Return the (X, Y) coordinate for the center point of the cell that contains the specified text.  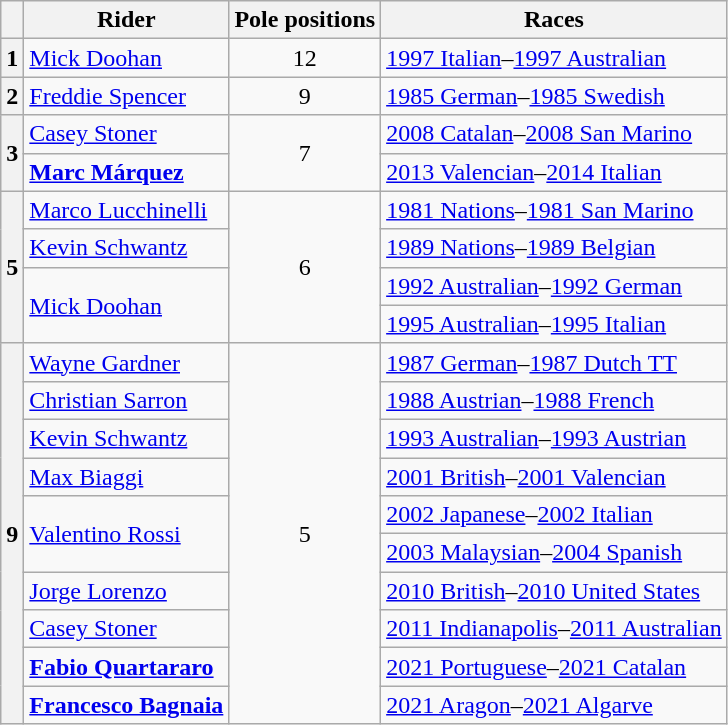
1988 Austrian–1988 French (554, 400)
2021 Aragon–2021 Algarve (554, 705)
2002 Japanese–2002 Italian (554, 515)
6 (305, 267)
2003 Malaysian–2004 Spanish (554, 553)
Marco Lucchinelli (126, 210)
Freddie Spencer (126, 96)
1992 Australian–1992 German (554, 286)
Max Biaggi (126, 477)
2001 British–2001 Valencian (554, 477)
2010 British–2010 United States (554, 591)
1997 Italian–1997 Australian (554, 58)
7 (305, 153)
1 (12, 58)
1995 Australian–1995 Italian (554, 324)
2008 Catalan–2008 San Marino (554, 134)
2 (12, 96)
1993 Australian–1993 Austrian (554, 438)
Races (554, 20)
1987 German–1987 Dutch TT (554, 362)
2021 Portuguese–2021 Catalan (554, 667)
2011 Indianapolis–2011 Australian (554, 629)
2013 Valencian–2014 Italian (554, 172)
Wayne Gardner (126, 362)
1989 Nations–1989 Belgian (554, 248)
Pole positions (305, 20)
Marc Márquez (126, 172)
Francesco Bagnaia (126, 705)
Valentino Rossi (126, 534)
Rider (126, 20)
1981 Nations–1981 San Marino (554, 210)
Fabio Quartararo (126, 667)
Jorge Lorenzo (126, 591)
12 (305, 58)
3 (12, 153)
Christian Sarron (126, 400)
1985 German–1985 Swedish (554, 96)
